Determine the (x, y) coordinate at the center of the cell enclosing the given text.  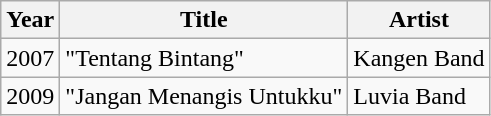
"Jangan Menangis Untukku" (204, 96)
2007 (30, 58)
Year (30, 20)
"Tentang Bintang" (204, 58)
Artist (419, 20)
2009 (30, 96)
Title (204, 20)
Kangen Band (419, 58)
Luvia Band (419, 96)
